Pinpoint the cell where the given text exists, returning its (x, y) midpoint coordinate. 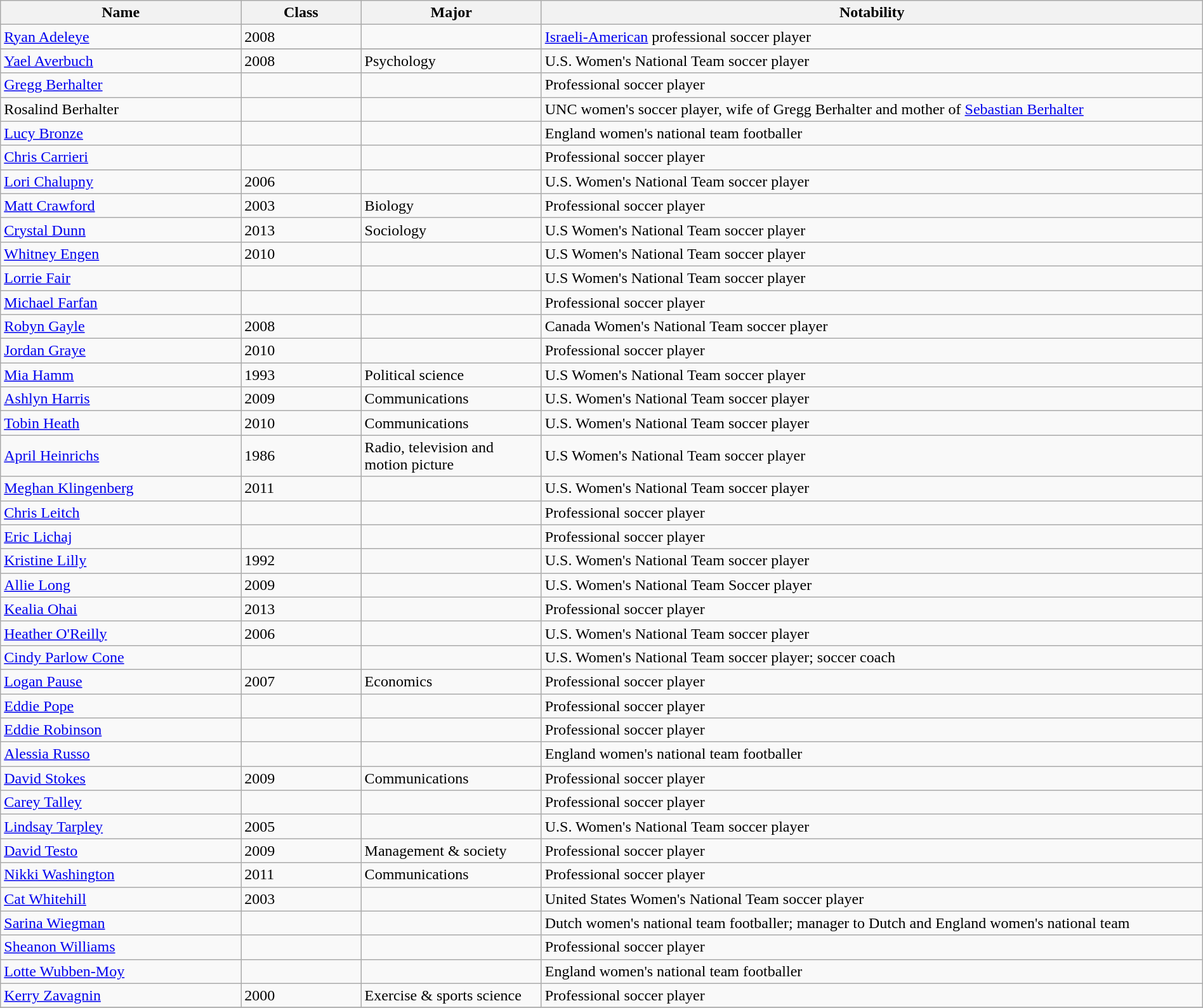
Cindy Parlow Cone (121, 657)
Dutch women's national team footballer; manager to Dutch and England women's national team (872, 923)
Cat Whitehill (121, 899)
Israeli-American professional soccer player (872, 37)
Michael Farfan (121, 303)
Eddie Robinson (121, 730)
1986 (301, 455)
Exercise & sports science (451, 995)
1992 (301, 561)
Lindsay Tarpley (121, 827)
Biology (451, 206)
Carey Talley (121, 802)
David Testo (121, 851)
Economics (451, 681)
Sociology (451, 230)
Jordan Graye (121, 351)
Radio, television and motion picture (451, 455)
Whitney Engen (121, 254)
Alessia Russo (121, 754)
Kristine Lilly (121, 561)
United States Women's National Team soccer player (872, 899)
Matt Crawford (121, 206)
1993 (301, 375)
Ashlyn Harris (121, 399)
U.S. Women's National Team Soccer player (872, 585)
Rosalind Berhalter (121, 109)
Notability (872, 13)
2007 (301, 681)
Eddie Pope (121, 706)
2005 (301, 827)
Allie Long (121, 585)
Sheanon Williams (121, 947)
Lori Chalupny (121, 181)
Chris Carrieri (121, 157)
David Stokes (121, 778)
Robyn Gayle (121, 327)
Meghan Klingenberg (121, 488)
Logan Pause (121, 681)
Kealia Ohai (121, 609)
Mia Hamm (121, 375)
Chris Leitch (121, 513)
Name (121, 13)
April Heinrichs (121, 455)
Canada Women's National Team soccer player (872, 327)
Sarina Wiegman (121, 923)
Political science (451, 375)
Psychology (451, 61)
Yael Averbuch (121, 61)
Heather O'Reilly (121, 633)
Ryan Adeleye (121, 37)
Eric Lichaj (121, 537)
Lucy Bronze (121, 133)
Management & society (451, 851)
Lotte Wubben-Moy (121, 971)
Nikki Washington (121, 875)
Tobin Heath (121, 423)
U.S. Women's National Team soccer player; soccer coach (872, 657)
UNC women's soccer player, wife of Gregg Berhalter and mother of Sebastian Berhalter (872, 109)
Gregg Berhalter (121, 85)
Major (451, 13)
2000 (301, 995)
Crystal Dunn (121, 230)
Lorrie Fair (121, 278)
Class (301, 13)
Kerry Zavagnin (121, 995)
